Extract the (X, Y) coordinate from the center of the cell holding the provided text.  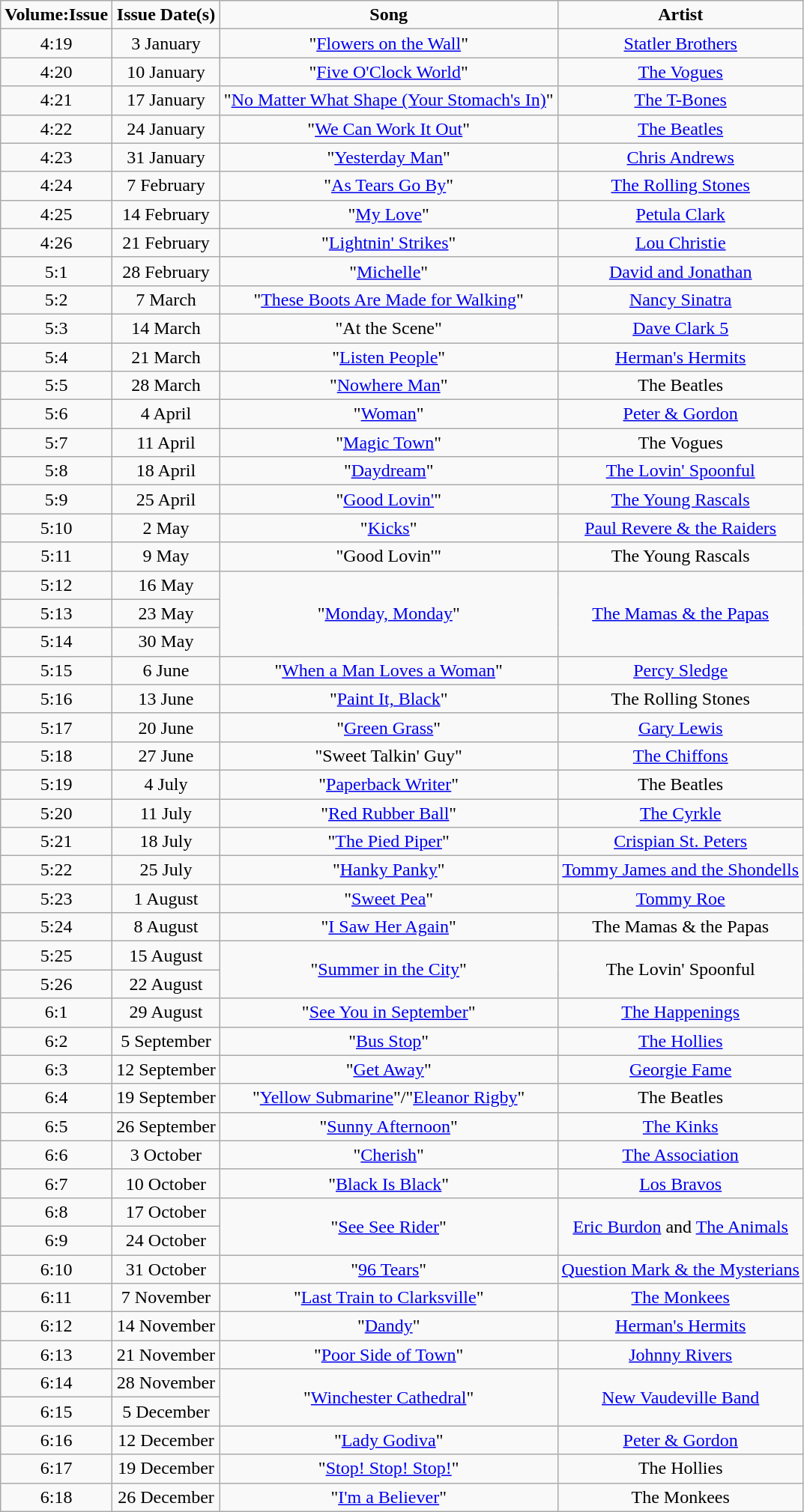
Petula Clark (680, 214)
"Hanky Panky" (388, 870)
10 January (166, 72)
6:6 (57, 1155)
10 October (166, 1183)
5:22 (57, 870)
4:24 (57, 186)
19 September (166, 1098)
6:18 (57, 1497)
"These Boots Are Made for Walking" (388, 300)
"Last Train to Clarksville" (388, 1298)
"Sweet Talkin' Guy" (388, 756)
"Lady Godiva" (388, 1440)
"See See Rider" (388, 1226)
17 October (166, 1212)
24 January (166, 129)
7 February (166, 186)
3 January (166, 43)
5:5 (57, 386)
6:17 (57, 1469)
5 September (166, 1041)
"Nowhere Man" (388, 386)
Song (388, 15)
The Chiffons (680, 756)
"Monday, Monday" (388, 613)
Johnny Rivers (680, 1355)
"Summer in the City" (388, 970)
Chris Andrews (680, 157)
5:18 (57, 756)
Tommy Roe (680, 899)
"Michelle" (388, 271)
"Cherish" (388, 1155)
14 November (166, 1326)
17 January (166, 100)
Georgie Fame (680, 1069)
"Magic Town" (388, 443)
"Five O'Clock World" (388, 72)
5:17 (57, 727)
"No Matter What Shape (Your Stomach's In)" (388, 100)
5:13 (57, 613)
The Cyrkle (680, 813)
The Association (680, 1155)
6:15 (57, 1412)
6:10 (57, 1269)
"Red Rubber Ball" (388, 813)
5:8 (57, 471)
4 April (166, 414)
1 August (166, 899)
"My Love" (388, 214)
Issue Date(s) (166, 15)
Question Mark & the Mysterians (680, 1269)
6:5 (57, 1126)
5:11 (57, 556)
6:12 (57, 1326)
6:3 (57, 1069)
14 March (166, 328)
"Poor Side of Town" (388, 1355)
Gary Lewis (680, 727)
6:16 (57, 1440)
6:1 (57, 1012)
21 March (166, 357)
5:7 (57, 443)
Paul Revere & the Raiders (680, 528)
31 January (166, 157)
Artist (680, 15)
21 February (166, 243)
"I Saw Her Again" (388, 927)
5:25 (57, 956)
6:13 (57, 1355)
20 June (166, 727)
4:19 (57, 43)
Dave Clark 5 (680, 328)
"Black Is Black" (388, 1183)
"Bus Stop" (388, 1041)
The Happenings (680, 1012)
Statler Brothers (680, 43)
5:15 (57, 670)
26 September (166, 1126)
David and Jonathan (680, 271)
7 November (166, 1298)
4:23 (57, 157)
5 December (166, 1412)
23 May (166, 613)
5:12 (57, 585)
"Yesterday Man" (388, 157)
28 November (166, 1383)
31 October (166, 1269)
"Yellow Submarine"/"Eleanor Rigby" (388, 1098)
"Listen People" (388, 357)
25 April (166, 500)
11 April (166, 443)
19 December (166, 1469)
5:3 (57, 328)
"Stop! Stop! Stop!" (388, 1469)
5:4 (57, 357)
4:25 (57, 214)
5:1 (57, 271)
5:14 (57, 642)
3 October (166, 1155)
26 December (166, 1497)
"Winchester Cathedral" (388, 1397)
4:21 (57, 100)
"Dandy" (388, 1326)
27 June (166, 756)
6:7 (57, 1183)
4:20 (57, 72)
12 September (166, 1069)
5:26 (57, 984)
29 August (166, 1012)
"Green Grass" (388, 727)
"Woman" (388, 414)
"96 Tears" (388, 1269)
"We Can Work It Out" (388, 129)
5:6 (57, 414)
"Get Away" (388, 1069)
2 May (166, 528)
15 August (166, 956)
5:10 (57, 528)
Percy Sledge (680, 670)
"I'm a Believer" (388, 1497)
6:9 (57, 1240)
"Flowers on the Wall" (388, 43)
"Lightnin' Strikes" (388, 243)
11 July (166, 813)
New Vaudeville Band (680, 1397)
6 June (166, 670)
5:2 (57, 300)
5:20 (57, 813)
The T-Bones (680, 100)
6:4 (57, 1098)
"Sweet Pea" (388, 899)
4:26 (57, 243)
"When a Man Loves a Woman" (388, 670)
7 March (166, 300)
6:11 (57, 1298)
5:19 (57, 784)
22 August (166, 984)
Crispian St. Peters (680, 842)
Nancy Sinatra (680, 300)
4:22 (57, 129)
5:9 (57, 500)
6:14 (57, 1383)
"Daydream" (388, 471)
"Paint It, Black" (388, 699)
5:21 (57, 842)
30 May (166, 642)
21 November (166, 1355)
18 April (166, 471)
14 February (166, 214)
5:24 (57, 927)
18 July (166, 842)
"As Tears Go By" (388, 186)
13 June (166, 699)
8 August (166, 927)
"See You in September" (388, 1012)
Eric Burdon and The Animals (680, 1226)
6:2 (57, 1041)
24 October (166, 1240)
"At the Scene" (388, 328)
Lou Christie (680, 243)
"Sunny Afternoon" (388, 1126)
5:16 (57, 699)
25 July (166, 870)
6:8 (57, 1212)
5:23 (57, 899)
9 May (166, 556)
Volume:Issue (57, 15)
"Kicks" (388, 528)
Los Bravos (680, 1183)
28 March (166, 386)
4 July (166, 784)
Tommy James and the Shondells (680, 870)
16 May (166, 585)
28 February (166, 271)
The Kinks (680, 1126)
"Paperback Writer" (388, 784)
"The Pied Piper" (388, 842)
12 December (166, 1440)
